Scan for the cell matching the given text and deliver its (x, y) coordinate at center. 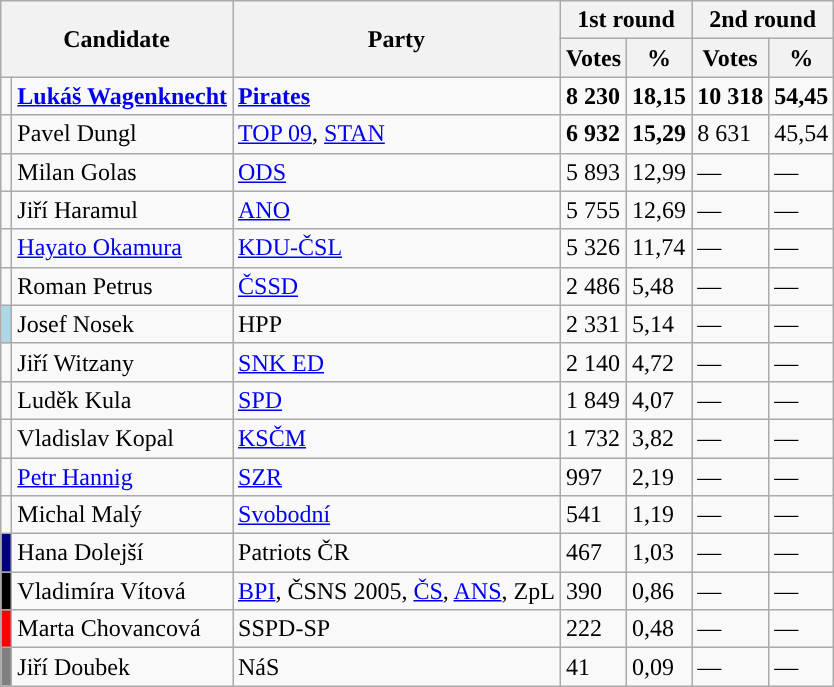
Hayato Okamura (122, 248)
Patriots ČR (396, 553)
6 932 (593, 134)
0,86 (660, 591)
NáS (396, 667)
Roman Petrus (122, 286)
Petr Hannig (122, 477)
HPP (396, 324)
2 140 (593, 362)
Michal Malý (122, 515)
Pavel Dungl (122, 134)
Josef Nosek (122, 324)
KSČM (396, 438)
Milan Golas (122, 172)
2nd round (763, 20)
SNK ED (396, 362)
5,48 (660, 286)
5,14 (660, 324)
390 (593, 591)
5 893 (593, 172)
2,19 (660, 477)
Party (396, 39)
0,48 (660, 629)
0,09 (660, 667)
Vladislav Kopal (122, 438)
Svobodní (396, 515)
15,29 (660, 134)
1st round (626, 20)
ČSSD (396, 286)
18,15 (660, 96)
BPI, ČSNS 2005, ČS, ANS, ZpL (396, 591)
4,07 (660, 400)
1 732 (593, 438)
11,74 (660, 248)
Luděk Kula (122, 400)
Jiří Witzany (122, 362)
222 (593, 629)
1,19 (660, 515)
12,69 (660, 210)
Hana Dolejší (122, 553)
1,03 (660, 553)
Candidate (117, 39)
TOP 09, STAN (396, 134)
ANO (396, 210)
Vladimíra Vítová (122, 591)
Jiří Haramul (122, 210)
5 755 (593, 210)
Pirates (396, 96)
997 (593, 477)
41 (593, 667)
3,82 (660, 438)
10 318 (730, 96)
Lukáš Wagenknecht (122, 96)
12,99 (660, 172)
45,54 (802, 134)
467 (593, 553)
SSPD-SP (396, 629)
KDU-ČSL (396, 248)
SZR (396, 477)
2 331 (593, 324)
ODS (396, 172)
Jiří Doubek (122, 667)
5 326 (593, 248)
8 230 (593, 96)
2 486 (593, 286)
Marta Chovancová (122, 629)
8 631 (730, 134)
54,45 (802, 96)
4,72 (660, 362)
541 (593, 515)
1 849 (593, 400)
SPD (396, 400)
